Locate the cell with the specified text and output its [x, y] center coordinate. 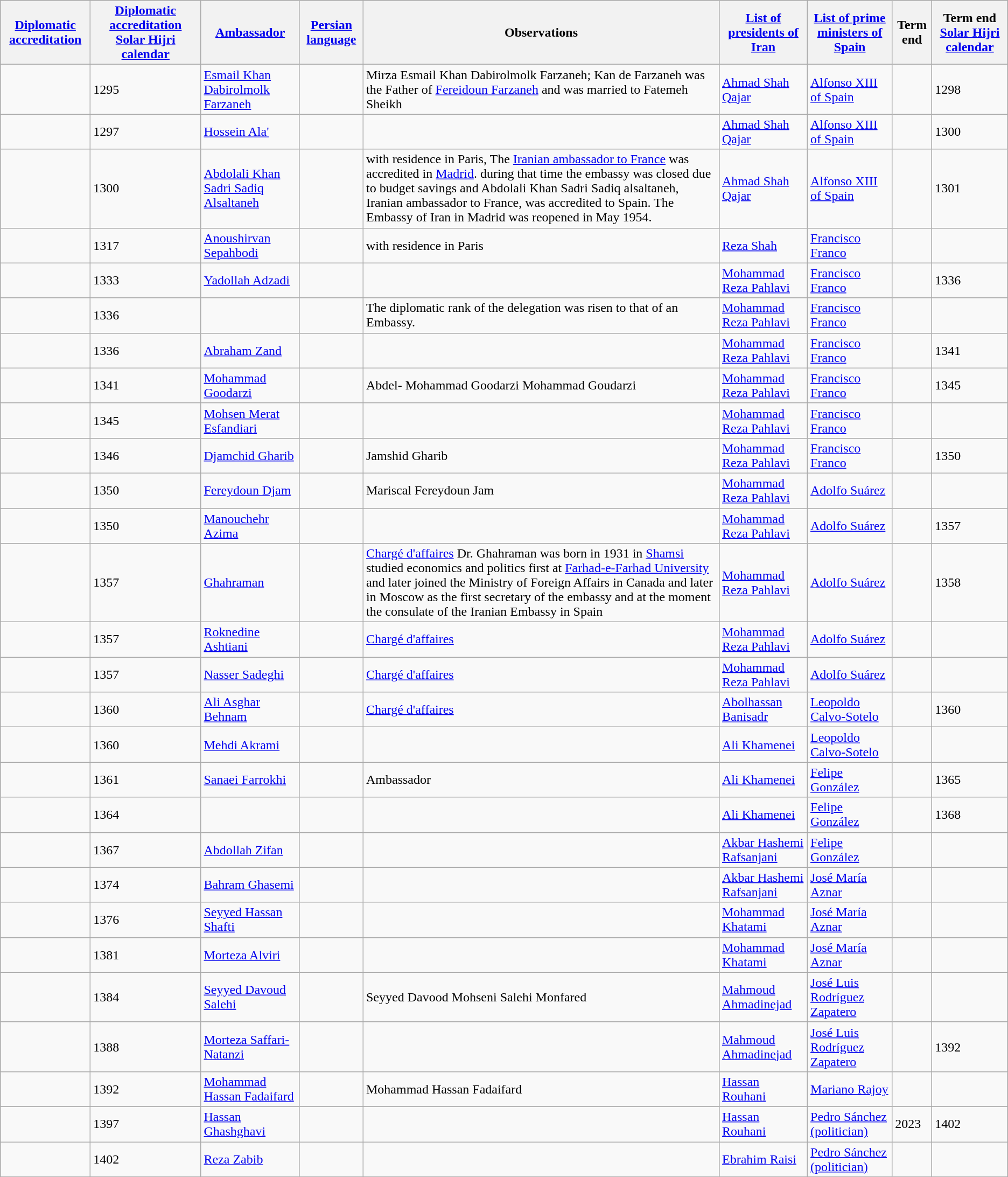
Fereydoun Djam [250, 490]
1367 [145, 850]
Yadollah Adzadi [250, 280]
Diplomatic accreditation Solar Hijri calendar [145, 32]
Hassan Ghashghavi [250, 1124]
Morteza Alviri [250, 955]
Anoushirvan Sepahbodi [250, 246]
Term end Solar Hijri calendar [970, 32]
List of prime ministers of Spain [850, 32]
Djamchid Gharib [250, 456]
1364 [145, 814]
Manouchehr Azima [250, 526]
1388 [145, 1047]
1295 [145, 89]
Mehdi Akrami [250, 744]
Persian language [331, 32]
Seyyed Davoud Salehi [250, 997]
with residence in Paris [541, 246]
Mohsen Merat Esfandiari [250, 420]
Ali Asghar Behnam [250, 710]
Abdollah Zifan [250, 850]
Mirza Esmail Khan Dabirolmolk Farzaneh; Kan de Farzaneh was the Father of Fereidoun Farzaneh and was married to Fatemeh Sheikh [541, 89]
Ghahraman [250, 583]
1301 [970, 189]
Mohammad Goodarzi [250, 386]
Observations [541, 32]
List of presidents of Iran [763, 32]
The diplomatic rank of the delegation was risen to that of an Embassy. [541, 316]
1346 [145, 456]
1397 [145, 1124]
Term end [912, 32]
1376 [145, 920]
1365 [970, 780]
1361 [145, 780]
Seyyed Hassan Shafti [250, 920]
Sanaei Farrokhi [250, 780]
1374 [145, 885]
1297 [145, 131]
1317 [145, 246]
1358 [970, 583]
Roknedine Ashtiani [250, 640]
Hossein Ala' [250, 131]
1333 [145, 280]
Bahram Ghasemi [250, 885]
Seyyed Davood Mohseni Salehi Monfared [541, 997]
Abdel- Mohammad Goodarzi Mohammad Goudarzi [541, 386]
1384 [145, 997]
Nasser Sadeghi [250, 674]
Reza Zabib [250, 1159]
Morteza Saffari-Natanzi [250, 1047]
Abraham Zand [250, 350]
Mariano Rajoy [850, 1089]
Mariscal Fereydoun Jam [541, 490]
2023 [912, 1124]
Ebrahim Raisi [763, 1159]
Abolhassan Banisadr [763, 710]
Jamshid Gharib [541, 456]
Diplomatic accreditation [45, 32]
Abdolali Khan Sadri Sadiq Alsaltaneh [250, 189]
1381 [145, 955]
1298 [970, 89]
Reza Shah [763, 246]
Esmail Khan Dabirolmolk Farzaneh [250, 89]
1368 [970, 814]
